Output the (x, y) coordinate of the center of the cell containing the given text.  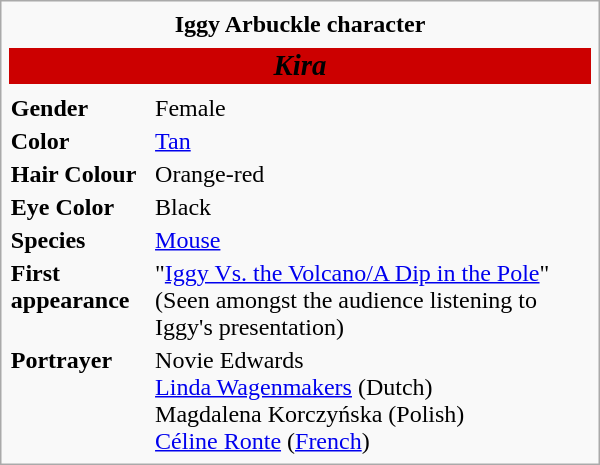
Color (80, 141)
Eye Color (80, 207)
Female (372, 108)
Kira (300, 66)
First appearance (80, 300)
Hair Colour (80, 174)
Species (80, 240)
Tan (372, 141)
Novie EdwardsLinda Wagenmakers (Dutch)Magdalena Korczyńska (Polish) Céline Ronte (French) (372, 400)
Portrayer (80, 400)
Iggy Arbuckle character (300, 24)
Black (372, 207)
Mouse (372, 240)
Orange-red (372, 174)
Gender (80, 108)
"Iggy Vs. the Volcano/A Dip in the Pole" (Seen amongst the audience listening to Iggy's presentation) (372, 300)
